Return the [x, y] coordinate for the center point of the cell that contains the specified text.  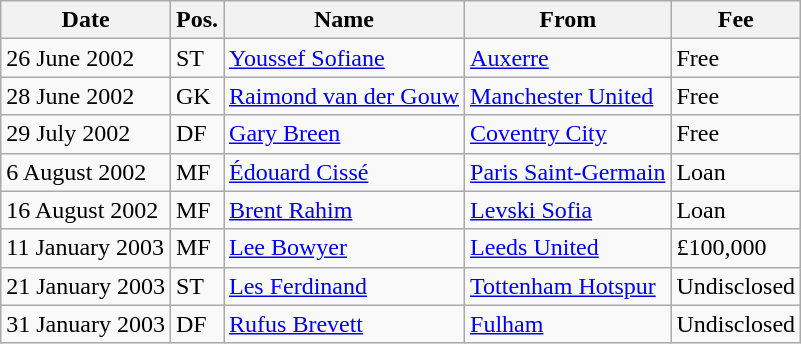
Brent Rahim [344, 210]
31 January 2003 [86, 324]
21 January 2003 [86, 286]
Les Ferdinand [344, 286]
29 July 2002 [86, 134]
Pos. [196, 20]
From [568, 20]
28 June 2002 [86, 96]
Levski Sofia [568, 210]
6 August 2002 [86, 172]
Paris Saint-Germain [568, 172]
Coventry City [568, 134]
Leeds United [568, 248]
Manchester United [568, 96]
Lee Bowyer [344, 248]
Fulham [568, 324]
GK [196, 96]
26 June 2002 [86, 58]
Date [86, 20]
11 January 2003 [86, 248]
Youssef Sofiane [344, 58]
Auxerre [568, 58]
16 August 2002 [86, 210]
£100,000 [736, 248]
Tottenham Hotspur [568, 286]
Édouard Cissé [344, 172]
Name [344, 20]
Raimond van der Gouw [344, 96]
Gary Breen [344, 134]
Rufus Brevett [344, 324]
Fee [736, 20]
